For the text-containing cell, return its midpoint in (x, y) coordinate format. 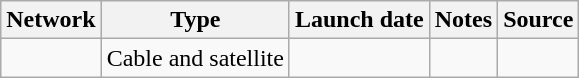
Launch date (359, 20)
Network (51, 20)
Notes (463, 20)
Type (195, 20)
Cable and satellite (195, 58)
Source (538, 20)
